From the cell containing the given text, extract its center point as (x, y) coordinate. 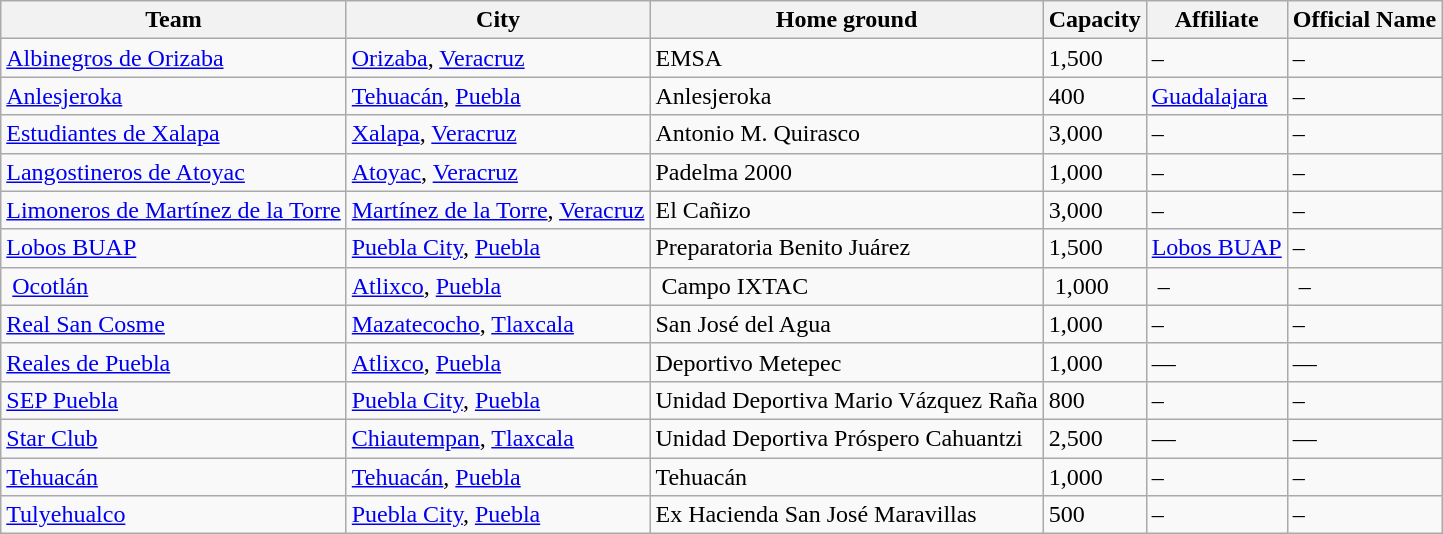
Home ground (846, 20)
Estudiantes de Xalapa (174, 134)
2,500 (1094, 438)
Limoneros de Martínez de la Torre (174, 210)
Capacity (1094, 20)
Reales de Puebla (174, 362)
Atoyac, Veracruz (498, 172)
Orizaba, Veracruz (498, 58)
Deportivo Metepec (846, 362)
400 (1094, 96)
Antonio M. Quirasco (846, 134)
El Cañizo (846, 210)
Unidad Deportiva Mario Vázquez Raña (846, 400)
Albinegros de Orizaba (174, 58)
Langostineros de Atoyac (174, 172)
Xalapa, Veracruz (498, 134)
Tulyehualco (174, 515)
Guadalajara (1216, 96)
Real San Cosme (174, 324)
City (498, 20)
Martínez de la Torre, Veracruz (498, 210)
Ex Hacienda San José Maravillas (846, 515)
Chiautempan, Tlaxcala (498, 438)
Star Club (174, 438)
500 (1094, 515)
Unidad Deportiva Próspero Cahuantzi (846, 438)
Official Name (1364, 20)
Ocotlán (174, 286)
Mazatecocho, Tlaxcala (498, 324)
EMSA (846, 58)
Preparatoria Benito Juárez (846, 248)
San José del Agua (846, 324)
Padelma 2000 (846, 172)
800 (1094, 400)
Campo IXTAC (846, 286)
Affiliate (1216, 20)
Team (174, 20)
SEP Puebla (174, 400)
